Detect which cell encompasses the target text, then output its [X, Y] center coordinate. 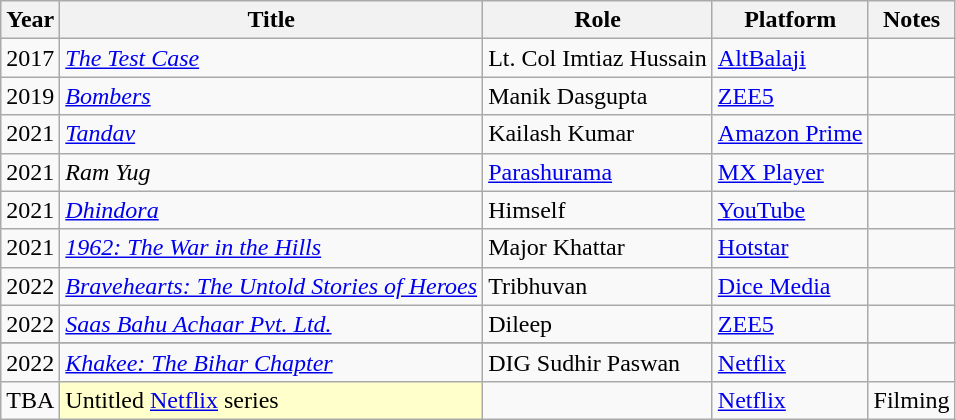
Kailash Kumar [598, 134]
Ram Yug [272, 172]
YouTube [790, 210]
Bravehearts: The Untold Stories of Heroes [272, 286]
Notes [912, 20]
Untitled Netflix series [272, 400]
Tandav [272, 134]
Amazon Prime [790, 134]
Parashurama [598, 172]
Title [272, 20]
Major Khattar [598, 248]
Dice Media [790, 286]
Filming [912, 400]
DIG Sudhir Paswan [598, 362]
2017 [30, 58]
1962: The War in the Hills [272, 248]
Saas Bahu Achaar Pvt. Ltd. [272, 324]
Khakee: The Bihar Chapter [272, 362]
2019 [30, 96]
Bombers [272, 96]
AltBalaji [790, 58]
The Test Case [272, 58]
Tribhuvan [598, 286]
Dhindora [272, 210]
Himself [598, 210]
Manik Dasgupta [598, 96]
MX Player [790, 172]
Year [30, 20]
TBA [30, 400]
Role [598, 20]
Lt. Col Imtiaz Hussain [598, 58]
Dileep [598, 324]
Hotstar [790, 248]
Platform [790, 20]
